Detect which cell encompasses the target text, then output its [X, Y] center coordinate. 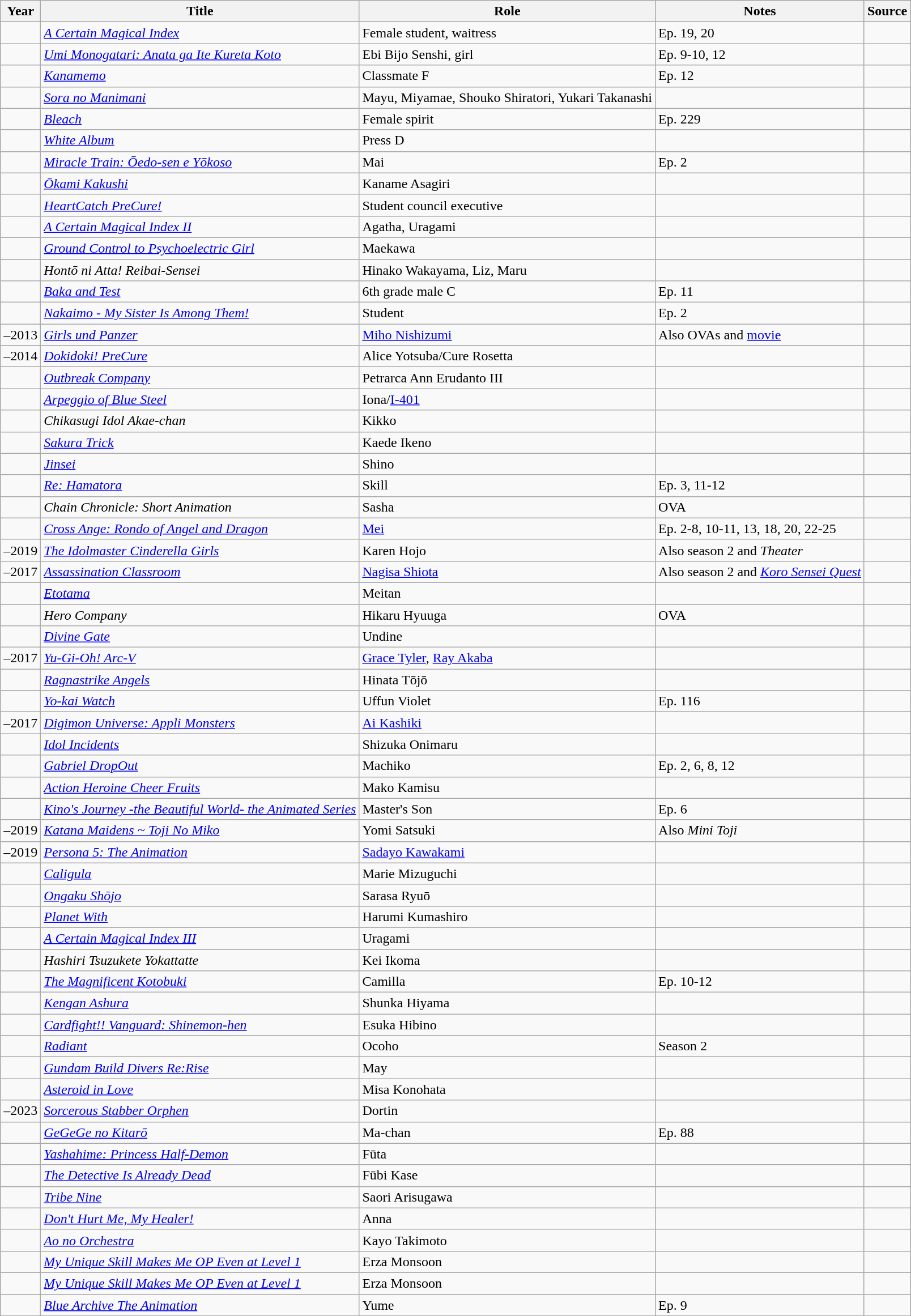
Digimon Universe: Appli Monsters [200, 723]
Cross Ange: Rondo of Angel and Dragon [200, 529]
Student council executive [508, 205]
Female spirit [508, 119]
–2013 [20, 335]
Sora no Manimani [200, 97]
Chikasugi Idol Akae-chan [200, 421]
Sarasa Ryuō [508, 895]
Ep. 6 [760, 809]
Miracle Train: Ōedo-sen e Yōkoso [200, 162]
Ep. 9 [760, 1305]
Katana Maidens ~ Toji No Miko [200, 831]
Harumi Kumashiro [508, 917]
Esuka Hibino [508, 1025]
A Certain Magical Index II [200, 227]
Sorcerous Stabber Orphen [200, 1111]
Yashahime: Princess Half-Demon [200, 1154]
Camilla [508, 982]
The Detective Is Already Dead [200, 1176]
Kei Ikoma [508, 960]
Notes [760, 11]
Girls und Panzer [200, 335]
Ao no Orchestra [200, 1240]
Cardfight!! Vanguard: Shinemon-hen [200, 1025]
Petrarca Ann Erudanto III [508, 378]
Kaede Ikeno [508, 442]
–2023 [20, 1111]
Sadayo Kawakami [508, 852]
Yume [508, 1305]
Arpeggio of Blue Steel [200, 399]
Also season 2 and Koro Sensei Quest [760, 572]
Uffun Violet [508, 701]
Female student, waitress [508, 33]
Title [200, 11]
Classmate F [508, 76]
Machiko [508, 766]
Iona/I-401 [508, 399]
Mako Kamisu [508, 787]
Shunka Hiyama [508, 1003]
Ongaku Shōjo [200, 895]
Umi Monogatari: Anata ga Ite Kureta Koto [200, 54]
Karen Hojo [508, 550]
Hinata Tōjō [508, 680]
Kikko [508, 421]
Ep. 2, 6, 8, 12 [760, 766]
Also OVAs and movie [760, 335]
Jinsei [200, 464]
Shino [508, 464]
Ai Kashiki [508, 723]
Asteroid in Love [200, 1089]
Planet With [200, 917]
Ep. 10-12 [760, 982]
Ocoho [508, 1046]
Persona 5: The Animation [200, 852]
Yo-kai Watch [200, 701]
Also season 2 and Theater [760, 550]
The Idolmaster Cinderella Girls [200, 550]
Sakura Trick [200, 442]
HeartCatch PreCure! [200, 205]
Hashiri Tsuzukete Yokattatte [200, 960]
Sasha [508, 507]
A Certain Magical Index [200, 33]
Tribe Nine [200, 1197]
Kino's Journey -the Beautiful World- the Animated Series [200, 809]
Bleach [200, 119]
Shizuka Onimaru [508, 744]
Kanamemo [200, 76]
Radiant [200, 1046]
Ōkami Kakushi [200, 184]
A Certain Magical Index III [200, 938]
Idol Incidents [200, 744]
Maekawa [508, 248]
White Album [200, 140]
Role [508, 11]
Meitan [508, 593]
Don't Hurt Me, My Healer! [200, 1219]
Yomi Satsuki [508, 831]
Ma-chan [508, 1132]
Skill [508, 485]
Ep. 19, 20 [760, 33]
Year [20, 11]
Ep. 229 [760, 119]
Master's Son [508, 809]
Yu-Gi-Oh! Arc-V [200, 658]
Etotama [200, 593]
Nagisa Shiota [508, 572]
Grace Tyler, Ray Akaba [508, 658]
Nakaimo - My Sister Is Among Them! [200, 313]
6th grade male C [508, 292]
Mei [508, 529]
Agatha, Uragami [508, 227]
Mai [508, 162]
Outbreak Company [200, 378]
Ep. 9-10, 12 [760, 54]
Ep. 12 [760, 76]
Ep. 88 [760, 1132]
Chain Chronicle: Short Animation [200, 507]
Ep. 2-8, 10-11, 13, 18, 20, 22-25 [760, 529]
Ep. 116 [760, 701]
Ragnastrike Angels [200, 680]
Caligula [200, 874]
Also Mini Toji [760, 831]
Blue Archive The Animation [200, 1305]
Fūbi Kase [508, 1176]
Ep. 3, 11-12 [760, 485]
Gundam Build Divers Re:Rise [200, 1068]
Season 2 [760, 1046]
–2014 [20, 356]
Kayo Takimoto [508, 1240]
Divine Gate [200, 637]
Kaname Asagiri [508, 184]
Hikaru Hyuuga [508, 615]
Undine [508, 637]
Uragami [508, 938]
Gabriel DropOut [200, 766]
Saori Arisugawa [508, 1197]
Mayu, Miyamae, Shouko Shiratori, Yukari Takanashi [508, 97]
Action Heroine Cheer Fruits [200, 787]
GeGeGe no Kitarō [200, 1132]
Ebi Bijo Senshi, girl [508, 54]
May [508, 1068]
Ep. 11 [760, 292]
Hero Company [200, 615]
Student [508, 313]
Baka and Test [200, 292]
Dortin [508, 1111]
Assassination Classroom [200, 572]
Marie Mizuguchi [508, 874]
Press D [508, 140]
Kengan Ashura [200, 1003]
Miho Nishizumi [508, 335]
Alice Yotsuba/Cure Rosetta [508, 356]
Misa Konohata [508, 1089]
Hontō ni Atta! Reibai-Sensei [200, 270]
The Magnificent Kotobuki [200, 982]
Source [887, 11]
Fūta [508, 1154]
Anna [508, 1219]
Re: Hamatora [200, 485]
Ground Control to Psychoelectric Girl [200, 248]
Hinako Wakayama, Liz, Maru [508, 270]
Dokidoki! PreCure [200, 356]
